Return the [X, Y] coordinate for the center point of the cell that contains the specified text.  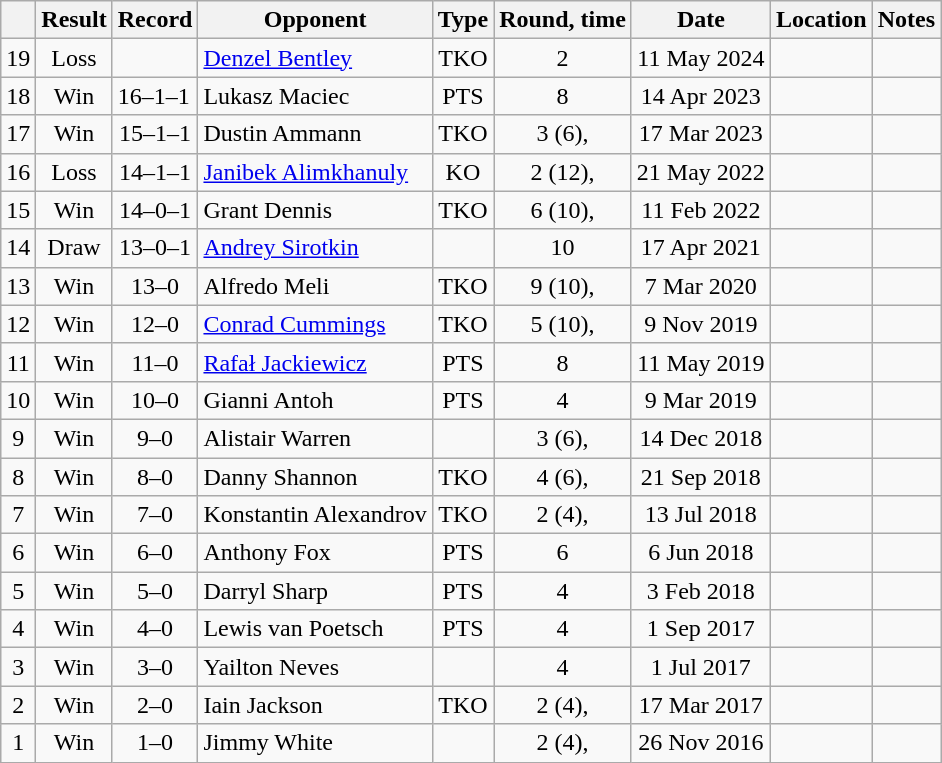
12–0 [155, 324]
Opponent [315, 20]
11 [18, 362]
13 [18, 286]
12 [18, 324]
18 [18, 96]
Draw [74, 248]
17 [18, 134]
Dustin Ammann [315, 134]
KO [462, 172]
14–1–1 [155, 172]
Conrad Cummings [315, 324]
Iain Jackson [315, 705]
Result [74, 20]
14–0–1 [155, 210]
Konstantin Alexandrov [315, 515]
Date [700, 20]
2 (12), [563, 172]
11–0 [155, 362]
21 Sep 2018 [700, 477]
3 Feb 2018 [700, 591]
9 Mar 2019 [700, 400]
Alistair Warren [315, 438]
1 [18, 743]
Gianni Antoh [315, 400]
9 [18, 438]
4–0 [155, 629]
7–0 [155, 515]
15 [18, 210]
21 May 2022 [700, 172]
5–0 [155, 591]
Janibek Alimkhanuly [315, 172]
19 [18, 58]
17 Mar 2023 [700, 134]
Darryl Sharp [315, 591]
13–0–1 [155, 248]
7 Mar 2020 [700, 286]
13 Jul 2018 [700, 515]
17 Mar 2017 [700, 705]
2–0 [155, 705]
6–0 [155, 553]
1 Jul 2017 [700, 667]
6 (10), [563, 210]
3–0 [155, 667]
Record [155, 20]
5 (10), [563, 324]
11 May 2024 [700, 58]
Type [462, 20]
Grant Dennis [315, 210]
Alfredo Meli [315, 286]
Anthony Fox [315, 553]
9 Nov 2019 [700, 324]
4 (6), [563, 477]
14 Apr 2023 [700, 96]
8–0 [155, 477]
Yailton Neves [315, 667]
9–0 [155, 438]
Jimmy White [315, 743]
Denzel Bentley [315, 58]
Lewis van Poetsch [315, 629]
7 [18, 515]
Lukasz Maciec [315, 96]
14 [18, 248]
Andrey Sirotkin [315, 248]
10–0 [155, 400]
5 [18, 591]
11 Feb 2022 [700, 210]
Notes [906, 20]
14 Dec 2018 [700, 438]
3 [18, 667]
26 Nov 2016 [700, 743]
13–0 [155, 286]
9 (10), [563, 286]
17 Apr 2021 [700, 248]
Round, time [563, 20]
Danny Shannon [315, 477]
1–0 [155, 743]
11 May 2019 [700, 362]
1 Sep 2017 [700, 629]
Rafał Jackiewicz [315, 362]
16–1–1 [155, 96]
15–1–1 [155, 134]
Location [821, 20]
16 [18, 172]
6 Jun 2018 [700, 553]
